Determine the [X, Y] coordinate at the center of the cell enclosing the given text.  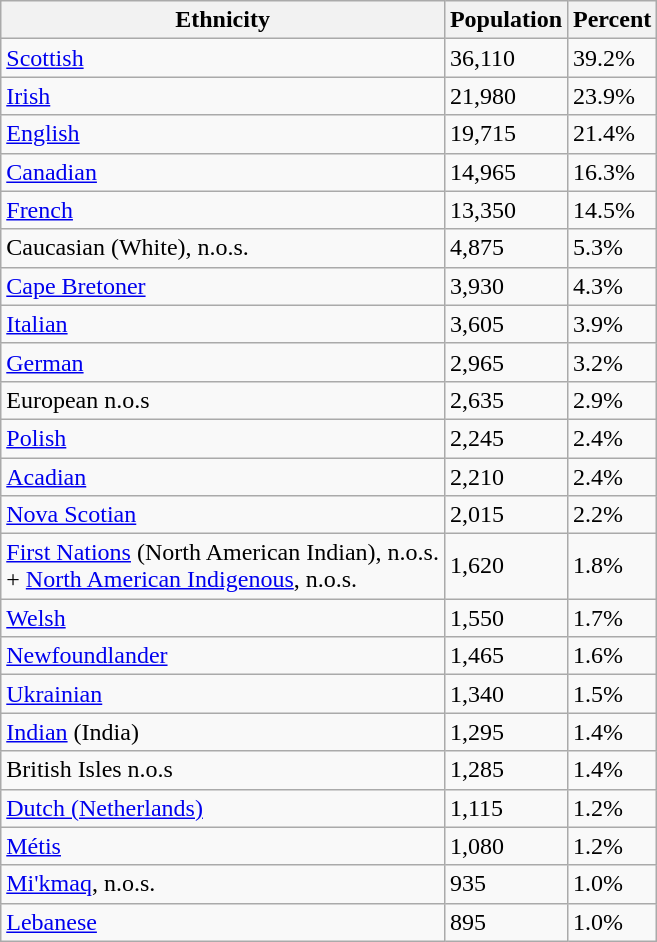
First Nations (North American Indian), n.o.s.+ North American Indigenous, n.o.s. [223, 566]
Cape Bretoner [223, 286]
Polish [223, 438]
36,110 [506, 58]
Ethnicity [223, 20]
Indian (India) [223, 732]
1.8% [612, 566]
European n.o.s [223, 400]
1,285 [506, 770]
Métis [223, 846]
39.2% [612, 58]
16.3% [612, 172]
2,245 [506, 438]
1.6% [612, 656]
3,605 [506, 324]
4.3% [612, 286]
Nova Scotian [223, 515]
English [223, 134]
Scottish [223, 58]
23.9% [612, 96]
Acadian [223, 477]
21,980 [506, 96]
1,295 [506, 732]
Italian [223, 324]
Caucasian (White), n.o.s. [223, 248]
3.2% [612, 362]
935 [506, 884]
2.2% [612, 515]
14,965 [506, 172]
Percent [612, 20]
895 [506, 922]
21.4% [612, 134]
2,635 [506, 400]
1,620 [506, 566]
5.3% [612, 248]
1.7% [612, 618]
3,930 [506, 286]
2.9% [612, 400]
1,340 [506, 694]
Dutch (Netherlands) [223, 808]
1,080 [506, 846]
2,015 [506, 515]
Newfoundlander [223, 656]
German [223, 362]
3.9% [612, 324]
Irish [223, 96]
1,465 [506, 656]
4,875 [506, 248]
British Isles n.o.s [223, 770]
Lebanese [223, 922]
Mi'kmaq, n.o.s. [223, 884]
1,115 [506, 808]
Welsh [223, 618]
1,550 [506, 618]
2,965 [506, 362]
13,350 [506, 210]
19,715 [506, 134]
1.5% [612, 694]
Population [506, 20]
French [223, 210]
Ukrainian [223, 694]
Canadian [223, 172]
2,210 [506, 477]
14.5% [612, 210]
